Capture the cell that displays the provided text and extract its [X, Y] central coordinate. 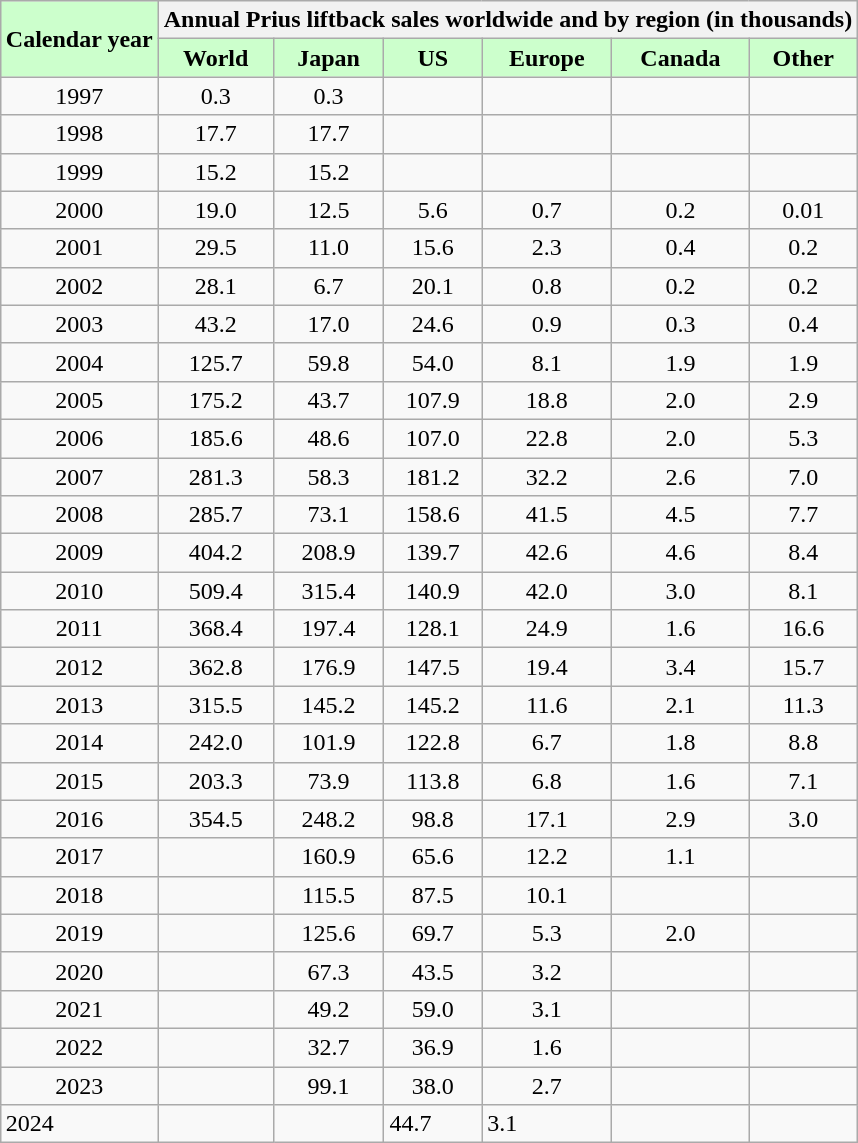
44.7 [433, 1124]
3.4 [680, 667]
7.1 [804, 781]
32.7 [328, 1047]
509.4 [216, 591]
128.1 [433, 629]
125.7 [216, 362]
18.8 [547, 400]
Annual Prius liftback sales worldwide and by region (in thousands) [508, 20]
4.5 [680, 515]
4.6 [680, 553]
140.9 [433, 591]
2015 [79, 781]
29.5 [216, 248]
28.1 [216, 286]
2004 [79, 362]
147.5 [433, 667]
49.2 [328, 1009]
69.7 [433, 933]
2008 [79, 515]
354.5 [216, 819]
175.2 [216, 400]
362.8 [216, 667]
5.6 [433, 210]
98.8 [433, 819]
2020 [79, 971]
8.8 [804, 743]
2011 [79, 629]
11.6 [547, 705]
113.8 [433, 781]
19.4 [547, 667]
43.7 [328, 400]
0.01 [804, 210]
43.2 [216, 324]
11.3 [804, 705]
2.7 [547, 1085]
2022 [79, 1047]
315.5 [216, 705]
404.2 [216, 553]
Calendar year [79, 39]
2009 [79, 553]
176.9 [328, 667]
54.0 [433, 362]
101.9 [328, 743]
17.0 [328, 324]
197.4 [328, 629]
160.9 [328, 857]
41.5 [547, 515]
42.6 [547, 553]
2023 [79, 1085]
59.0 [433, 1009]
10.1 [547, 895]
0.7 [547, 210]
368.4 [216, 629]
22.8 [547, 438]
2003 [79, 324]
2017 [79, 857]
24.6 [433, 324]
315.4 [328, 591]
2005 [79, 400]
58.3 [328, 477]
38.0 [433, 1085]
1.8 [680, 743]
185.6 [216, 438]
US [433, 58]
2006 [79, 438]
281.3 [216, 477]
Canada [680, 58]
1997 [79, 96]
Europe [547, 58]
32.2 [547, 477]
107.0 [433, 438]
67.3 [328, 971]
19.0 [216, 210]
1999 [79, 172]
12.2 [547, 857]
World [216, 58]
1.1 [680, 857]
248.2 [328, 819]
11.0 [328, 248]
0.9 [547, 324]
24.9 [547, 629]
2.6 [680, 477]
2007 [79, 477]
125.6 [328, 933]
208.9 [328, 553]
2.1 [680, 705]
7.7 [804, 515]
2012 [79, 667]
158.6 [433, 515]
48.6 [328, 438]
2010 [79, 591]
0.8 [547, 286]
2024 [79, 1124]
122.8 [433, 743]
2.3 [547, 248]
65.6 [433, 857]
15.7 [804, 667]
2016 [79, 819]
2021 [79, 1009]
2019 [79, 933]
3.2 [547, 971]
99.1 [328, 1085]
Other [804, 58]
203.3 [216, 781]
285.7 [216, 515]
42.0 [547, 591]
181.2 [433, 477]
12.5 [328, 210]
8.4 [804, 553]
87.5 [433, 895]
2018 [79, 895]
73.9 [328, 781]
1998 [79, 134]
17.1 [547, 819]
242.0 [216, 743]
20.1 [433, 286]
59.8 [328, 362]
2001 [79, 248]
2013 [79, 705]
15.6 [433, 248]
16.6 [804, 629]
36.9 [433, 1047]
2014 [79, 743]
139.7 [433, 553]
7.0 [804, 477]
107.9 [433, 400]
6.8 [547, 781]
73.1 [328, 515]
2000 [79, 210]
115.5 [328, 895]
43.5 [433, 971]
Japan [328, 58]
2002 [79, 286]
